Return the [X, Y] coordinate for the center point of the cell that contains the specified text.  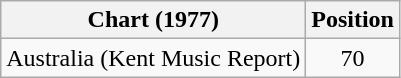
70 [353, 58]
Australia (Kent Music Report) [154, 58]
Chart (1977) [154, 20]
Position [353, 20]
